From the cell containing the given text, extract its center point as [x, y] coordinate. 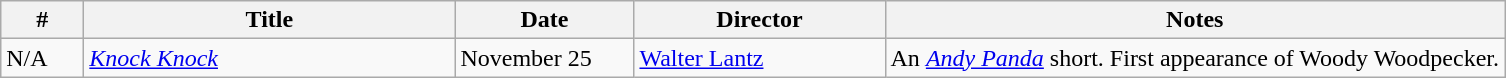
November 25 [544, 58]
N/A [42, 58]
Knock Knock [270, 58]
Title [270, 20]
An Andy Panda short. First appearance of Woody Woodpecker. [1195, 58]
Walter Lantz [760, 58]
Notes [1195, 20]
# [42, 20]
Date [544, 20]
Director [760, 20]
